For the text-containing cell, return its midpoint in [x, y] coordinate format. 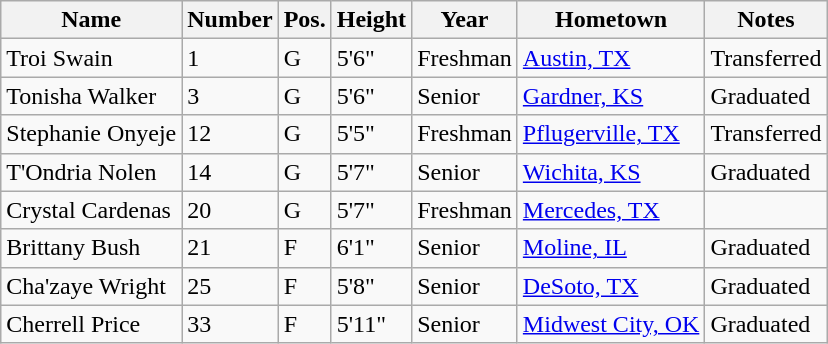
1 [230, 58]
Notes [766, 20]
Hometown [611, 20]
DeSoto, TX [611, 286]
Mercedes, TX [611, 210]
Name [92, 20]
21 [230, 248]
Troi Swain [92, 58]
5'8" [371, 286]
Pflugerville, TX [611, 134]
Tonisha Walker [92, 96]
T'Ondria Nolen [92, 172]
3 [230, 96]
Cherrell Price [92, 324]
6'1" [371, 248]
Austin, TX [611, 58]
Height [371, 20]
Year [465, 20]
20 [230, 210]
Midwest City, OK [611, 324]
Crystal Cardenas [92, 210]
Moline, IL [611, 248]
5'5" [371, 134]
Wichita, KS [611, 172]
5'11" [371, 324]
Stephanie Onyeje [92, 134]
Number [230, 20]
12 [230, 134]
Gardner, KS [611, 96]
Cha'zaye Wright [92, 286]
Brittany Bush [92, 248]
14 [230, 172]
Pos. [304, 20]
25 [230, 286]
33 [230, 324]
